Identify which cell holds the provided text, then report its (x, y) central coordinate. 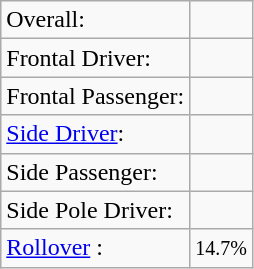
Frontal Driver: (96, 58)
Side Passenger: (96, 172)
14.7% (222, 248)
Side Driver: (96, 134)
Side Pole Driver: (96, 210)
Rollover : (96, 248)
Frontal Passenger: (96, 96)
Overall: (96, 20)
